Provide the [X, Y] coordinate of the cell's center where the given text is located.  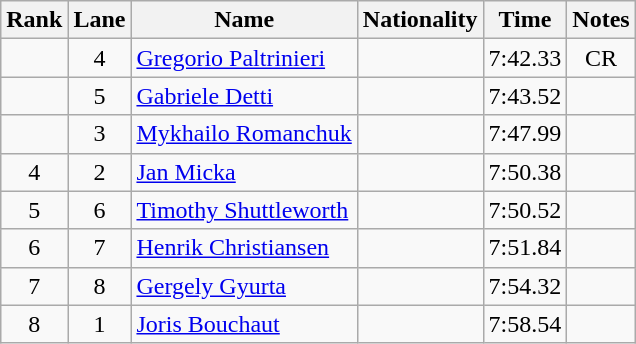
Notes [601, 20]
2 [100, 172]
Name [244, 20]
Gergely Gyurta [244, 286]
Timothy Shuttleworth [244, 210]
1 [100, 324]
3 [100, 134]
7:47.99 [525, 134]
7:42.33 [525, 58]
7:51.84 [525, 248]
Rank [34, 20]
7:54.32 [525, 286]
Lane [100, 20]
Mykhailo Romanchuk [244, 134]
Jan Micka [244, 172]
7:58.54 [525, 324]
7:50.52 [525, 210]
Time [525, 20]
Gregorio Paltrinieri [244, 58]
CR [601, 58]
7:50.38 [525, 172]
Nationality [420, 20]
Joris Bouchaut [244, 324]
7:43.52 [525, 96]
Henrik Christiansen [244, 248]
Gabriele Detti [244, 96]
